Provide the [x, y] coordinate of the cell's center where the given text is located.  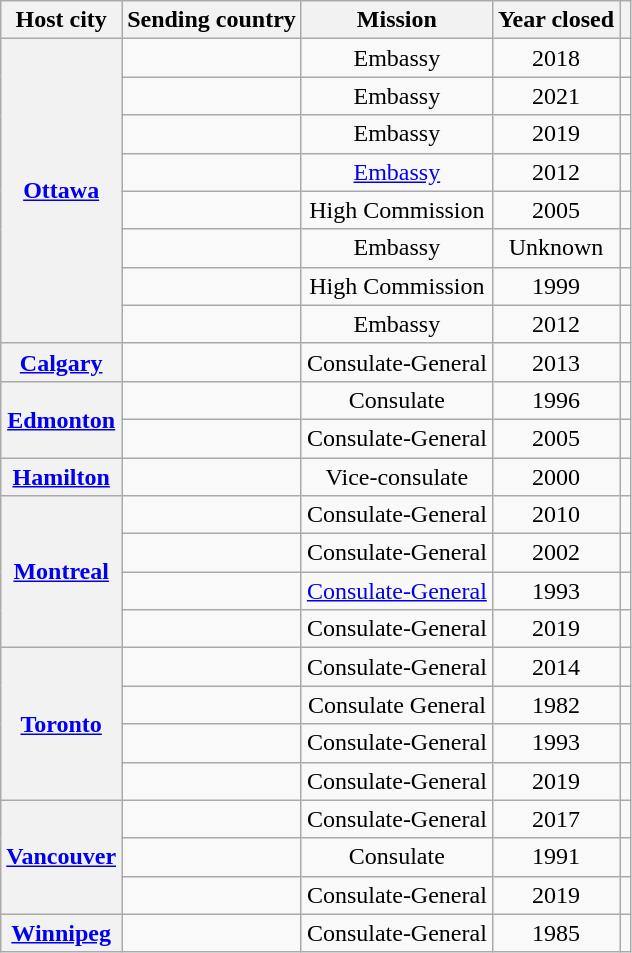
2002 [556, 553]
Hamilton [62, 477]
Consulate General [396, 705]
2000 [556, 477]
2013 [556, 362]
2017 [556, 819]
1982 [556, 705]
2021 [556, 96]
2014 [556, 667]
Winnipeg [62, 933]
1991 [556, 857]
Montreal [62, 572]
1985 [556, 933]
Ottawa [62, 191]
Sending country [212, 20]
2018 [556, 58]
1999 [556, 286]
Year closed [556, 20]
Host city [62, 20]
1996 [556, 400]
Vancouver [62, 857]
Mission [396, 20]
Unknown [556, 248]
Calgary [62, 362]
2010 [556, 515]
Toronto [62, 724]
Edmonton [62, 419]
Vice-consulate [396, 477]
